Scan for the cell matching the given text and deliver its (x, y) coordinate at center. 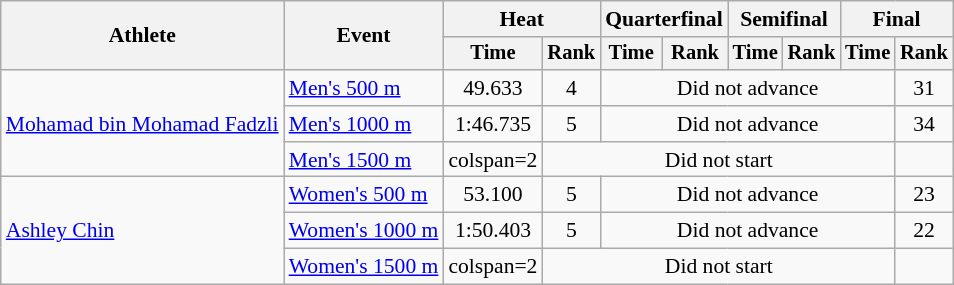
Heat (522, 19)
Quarterfinal (664, 19)
31 (924, 88)
Athlete (142, 36)
Event (364, 36)
23 (924, 195)
4 (571, 88)
34 (924, 124)
Mohamad bin Mohamad Fadzli (142, 124)
22 (924, 231)
Ashley Chin (142, 230)
1:50.403 (492, 231)
53.100 (492, 195)
Women's 1000 m (364, 231)
Men's 500 m (364, 88)
1:46.735 (492, 124)
Men's 1500 m (364, 160)
Women's 500 m (364, 195)
Final (896, 19)
49.633 (492, 88)
Semifinal (784, 19)
Women's 1500 m (364, 267)
Men's 1000 m (364, 124)
